Search for the cell housing the specified text and yield its (X, Y) center coordinate. 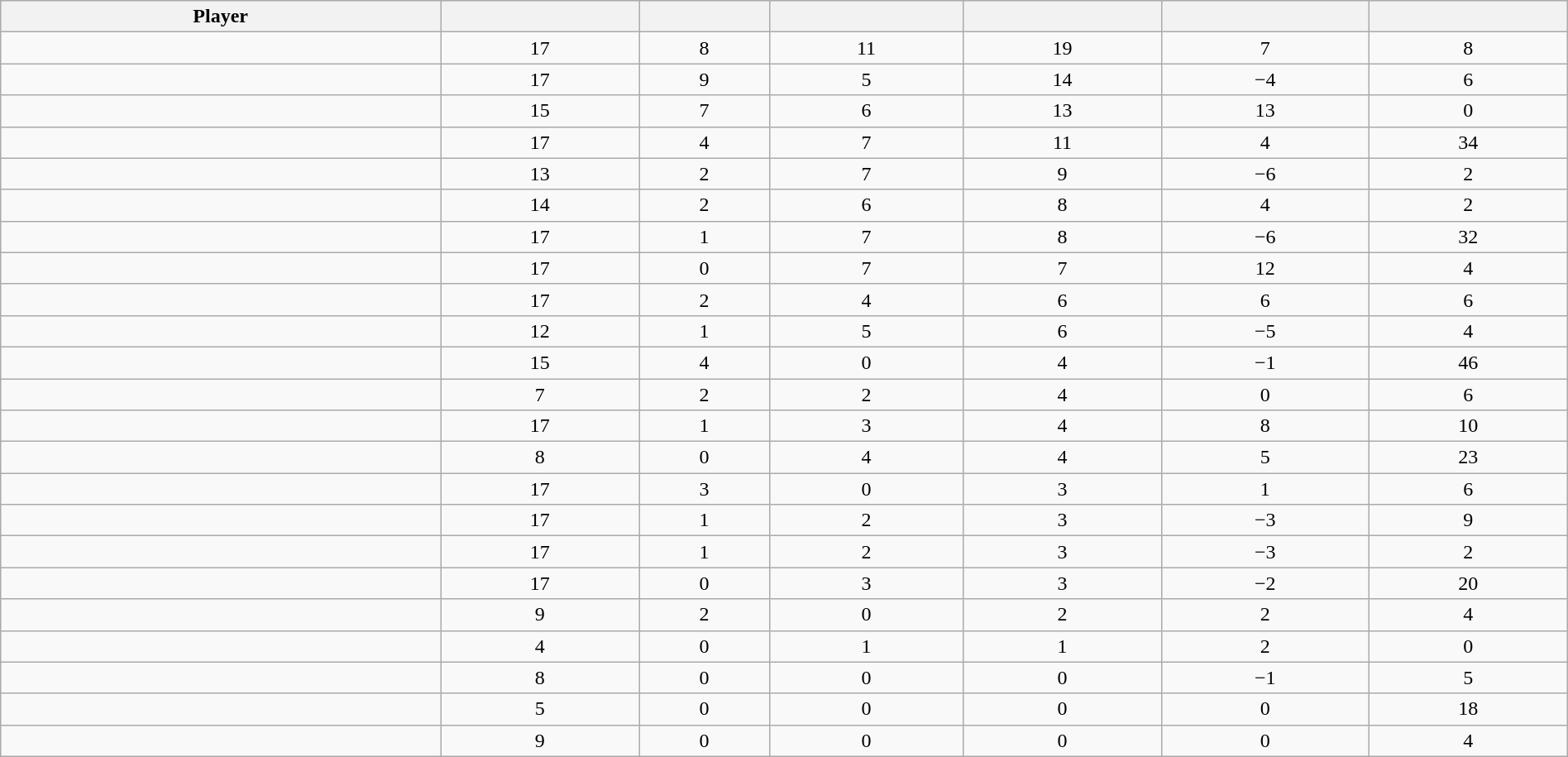
23 (1468, 458)
10 (1468, 426)
−2 (1265, 583)
34 (1468, 142)
19 (1062, 48)
46 (1468, 362)
18 (1468, 709)
−5 (1265, 331)
32 (1468, 237)
−4 (1265, 79)
Player (221, 17)
20 (1468, 583)
